Return (x, y) of the center of cell containing provided text 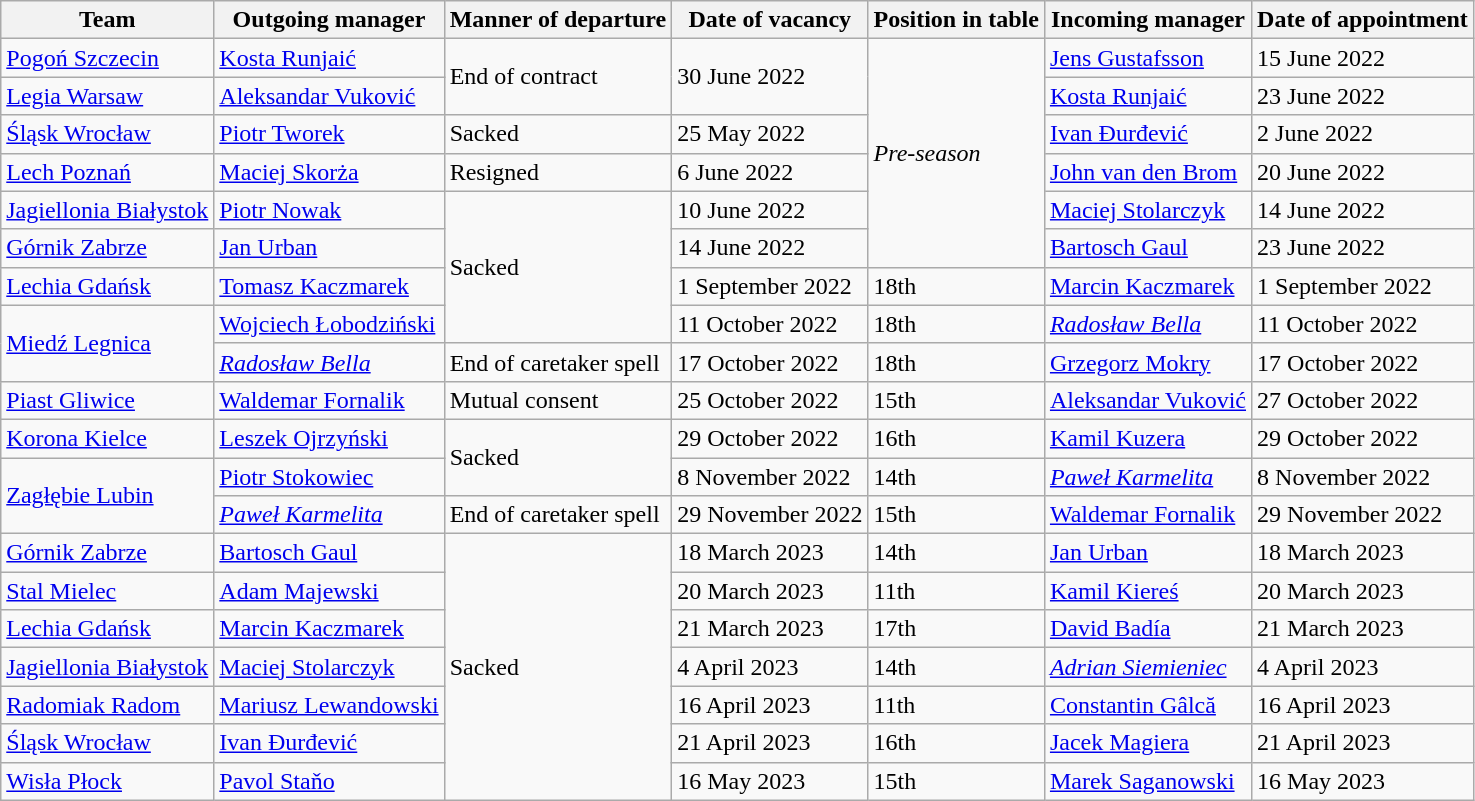
Mutual consent (558, 400)
Leszek Ojrzyński (329, 438)
Lech Poznań (108, 172)
David Badía (1148, 629)
Manner of departure (558, 20)
25 May 2022 (770, 134)
John van den Brom (1148, 172)
Piotr Nowak (329, 210)
Maciej Skorża (329, 172)
Date of vacancy (770, 20)
Team (108, 20)
Marek Saganowski (1148, 781)
Stal Mielec (108, 591)
Miedź Legnica (108, 343)
30 June 2022 (770, 77)
15 June 2022 (1363, 58)
Jens Gustafsson (1148, 58)
17th (956, 629)
Korona Kielce (108, 438)
Pavol Staňo (329, 781)
Piotr Stokowiec (329, 477)
Radomiak Radom (108, 705)
Grzegorz Mokry (1148, 362)
Wisła Płock (108, 781)
Legia Warsaw (108, 96)
Pre-season (956, 153)
Kamil Kuzera (1148, 438)
Adrian Siemieniec (1148, 667)
10 June 2022 (770, 210)
Adam Majewski (329, 591)
6 June 2022 (770, 172)
Piast Gliwice (108, 400)
Jacek Magiera (1148, 743)
Wojciech Łobodziński (329, 324)
Date of appointment (1363, 20)
Resigned (558, 172)
Piotr Tworek (329, 134)
Position in table (956, 20)
Kamil Kiereś (1148, 591)
Tomasz Kaczmarek (329, 286)
20 June 2022 (1363, 172)
Outgoing manager (329, 20)
Zagłębie Lubin (108, 496)
27 October 2022 (1363, 400)
Pogoń Szczecin (108, 58)
Constantin Gâlcă (1148, 705)
Incoming manager (1148, 20)
Mariusz Lewandowski (329, 705)
25 October 2022 (770, 400)
End of contract (558, 77)
2 June 2022 (1363, 134)
